Extract the (x, y) coordinate from the center of the cell holding the provided text.  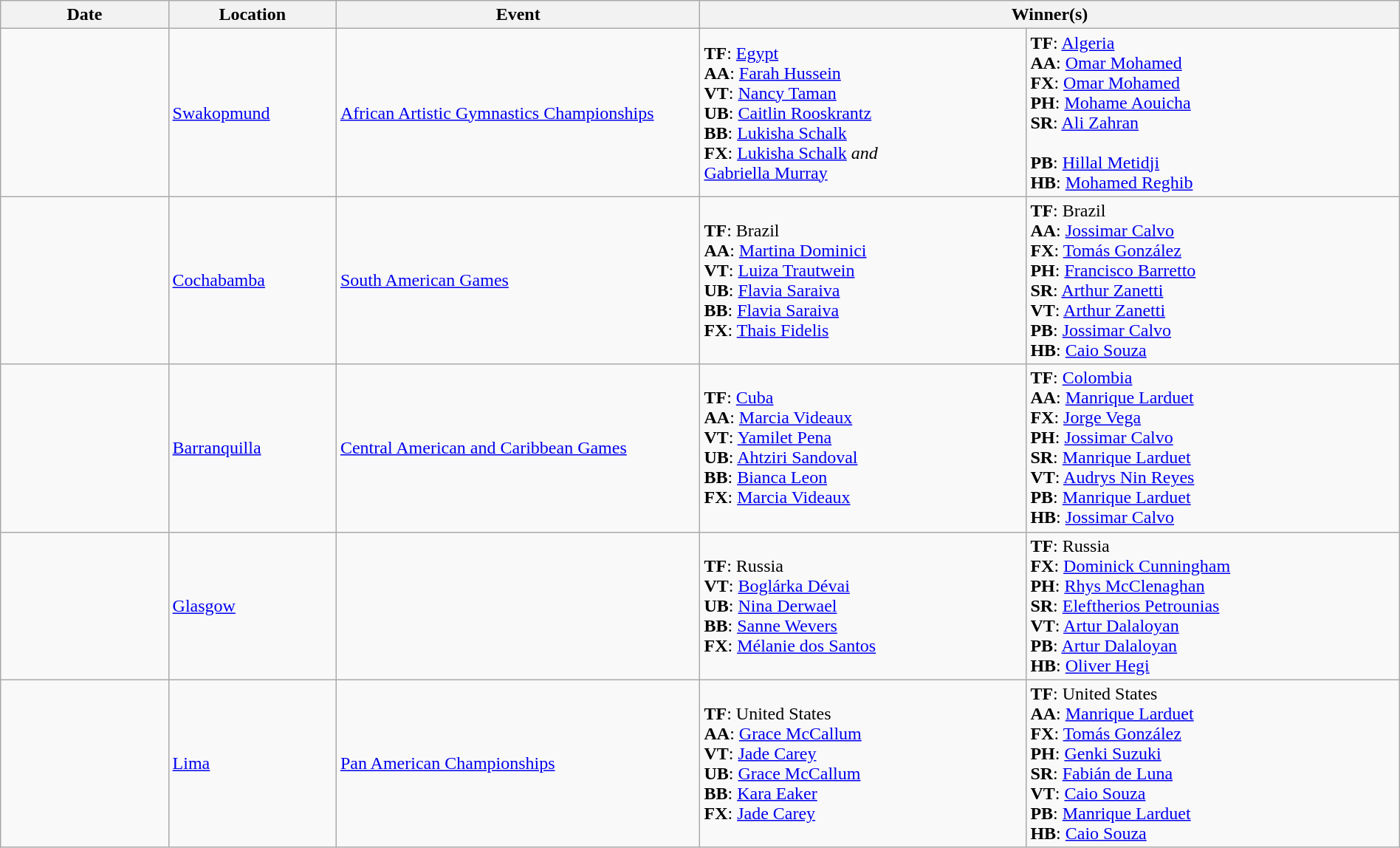
TF: Russia FX: Dominick Cunningham PH: Rhys McClenaghan SR: Eleftherios Petrounias VT: Artur Dalaloyan PB: Artur Dalaloyan HB: Oliver Hegi (1212, 606)
Date (84, 15)
Cochabamba (253, 281)
Lima (253, 764)
TF: United States AA: Manrique Larduet FX: Tomás González PH: Genki Suzuki SR: Fabián de Luna VT: Caio Souza PB: Manrique Larduet HB: Caio Souza (1212, 764)
Glasgow (253, 606)
Barranquilla (253, 448)
TF: Russia VT: Boglárka DévaiUB: Nina DerwaelBB: Sanne WeversFX: Mélanie dos Santos (863, 606)
Central American and Caribbean Games (518, 448)
TF: CubaAA: Marcia VideauxVT: Yamilet PenaUB: Ahtziri SandovalBB: Bianca LeonFX: Marcia Videaux (863, 448)
African Artistic Gymnastics Championships (518, 112)
South American Games (518, 281)
TF: United States AA: Grace McCallum VT: Jade Carey UB: Grace McCallum BB: Kara Eaker FX: Jade Carey (863, 764)
TF: EgyptAA: Farah HusseinVT: Nancy TamanUB: Caitlin RooskrantzBB: Lukisha SchalkFX: Lukisha Schalk and Gabriella Murray (863, 112)
Event (518, 15)
TF: ColombiaAA: Manrique LarduetFX: Jorge VegaPH: Jossimar CalvoSR: Manrique LarduetVT: Audrys Nin ReyesPB: Manrique LarduetHB: Jossimar Calvo (1212, 448)
TF: AlgeriaAA: Omar MohamedFX: Omar MohamedPH: Mohame AouichaSR: Ali ZahranPB: Hillal MetidjiHB: Mohamed Reghib (1212, 112)
TF: BrazilAA: Jossimar CalvoFX: Tomás González PH: Francisco Barretto SR: Arthur ZanettiVT: Arthur ZanettiPB: Jossimar CalvoHB: Caio Souza (1212, 281)
TF: BrazilAA: Martina DominiciVT: Luiza TrautweinUB: Flavia SaraivaBB: Flavia SaraivaFX: Thais Fidelis (863, 281)
Swakopmund (253, 112)
Location (253, 15)
Pan American Championships (518, 764)
Winner(s) (1050, 15)
